Locate the cell with the specified text and output its (X, Y) center coordinate. 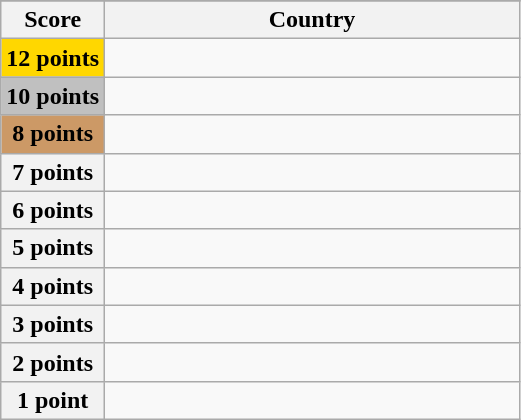
10 points (53, 96)
Score (53, 20)
7 points (53, 172)
1 point (53, 400)
Country (312, 20)
3 points (53, 324)
2 points (53, 362)
5 points (53, 248)
12 points (53, 58)
4 points (53, 286)
6 points (53, 210)
8 points (53, 134)
